Provide the [x, y] coordinate of the cell's center where the given text is located.  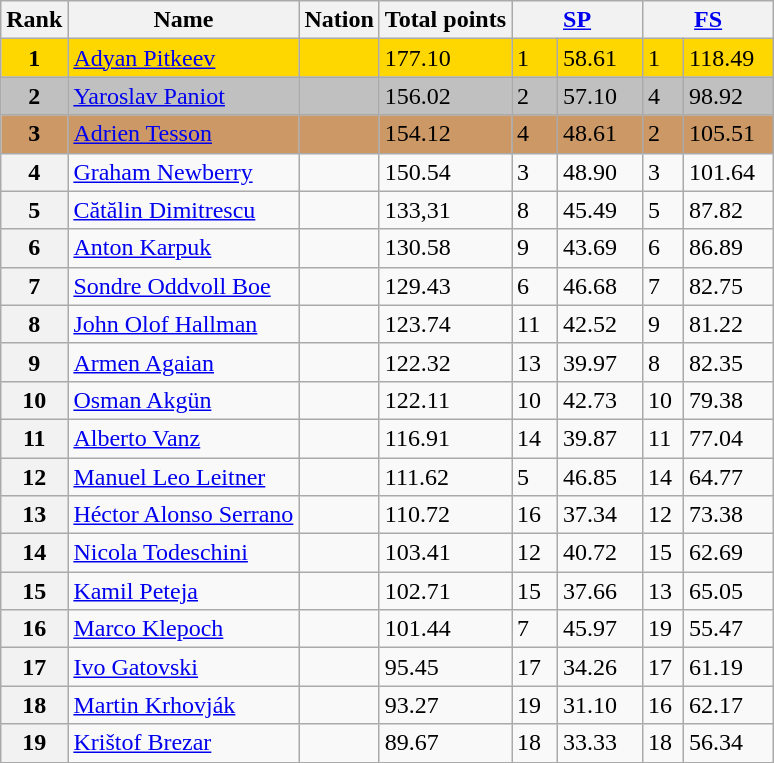
Alberto Vanz [184, 438]
Ivo Gatovski [184, 667]
150.54 [445, 172]
87.82 [729, 210]
55.47 [729, 629]
64.77 [729, 477]
86.89 [729, 248]
45.97 [600, 629]
45.49 [600, 210]
Adyan Pitkeev [184, 58]
56.34 [729, 743]
62.69 [729, 553]
Graham Newberry [184, 172]
61.19 [729, 667]
58.61 [600, 58]
Cătălin Dimitrescu [184, 210]
110.72 [445, 515]
Adrien Tesson [184, 134]
156.02 [445, 96]
34.26 [600, 667]
82.35 [729, 362]
Marco Klepoch [184, 629]
31.10 [600, 705]
101.44 [445, 629]
48.61 [600, 134]
82.75 [729, 286]
Nicola Todeschini [184, 553]
Armen Agaian [184, 362]
Rank [34, 20]
John Olof Hallman [184, 324]
Krištof Brezar [184, 743]
102.71 [445, 591]
Nation [339, 20]
129.43 [445, 286]
101.64 [729, 172]
133,31 [445, 210]
116.91 [445, 438]
130.58 [445, 248]
Name [184, 20]
Héctor Alonso Serrano [184, 515]
Osman Akgün [184, 400]
93.27 [445, 705]
123.74 [445, 324]
118.49 [729, 58]
Martin Krhovják [184, 705]
62.17 [729, 705]
48.90 [600, 172]
95.45 [445, 667]
77.04 [729, 438]
39.87 [600, 438]
89.67 [445, 743]
65.05 [729, 591]
42.52 [600, 324]
46.68 [600, 286]
Total points [445, 20]
73.38 [729, 515]
37.34 [600, 515]
103.41 [445, 553]
FS [708, 20]
46.85 [600, 477]
98.92 [729, 96]
111.62 [445, 477]
105.51 [729, 134]
33.33 [600, 743]
79.38 [729, 400]
SP [578, 20]
Sondre Oddvoll Boe [184, 286]
Kamil Peteja [184, 591]
43.69 [600, 248]
122.32 [445, 362]
42.73 [600, 400]
Manuel Leo Leitner [184, 477]
81.22 [729, 324]
122.11 [445, 400]
Anton Karpuk [184, 248]
177.10 [445, 58]
Yaroslav Paniot [184, 96]
57.10 [600, 96]
154.12 [445, 134]
37.66 [600, 591]
40.72 [600, 553]
39.97 [600, 362]
